For the text-containing cell, return its midpoint in (X, Y) coordinate format. 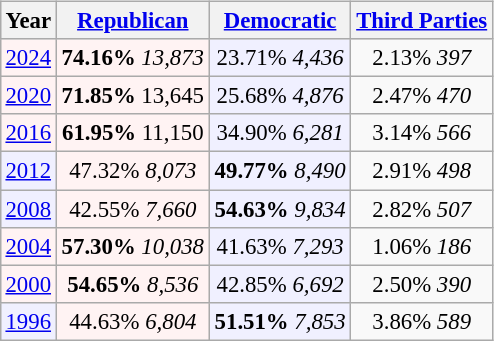
47.32% 8,073 (132, 171)
74.16% 13,873 (132, 58)
2.13% 397 (422, 58)
Third Parties (422, 21)
2024 (28, 58)
42.55% 7,660 (132, 209)
3.86% 589 (422, 321)
Democratic (280, 21)
57.30% 10,038 (132, 246)
Year (28, 21)
3.14% 566 (422, 133)
Republican (132, 21)
51.51% 7,853 (280, 321)
34.90% 6,281 (280, 133)
25.68% 4,876 (280, 96)
71.85% 13,645 (132, 96)
42.85% 6,692 (280, 284)
2004 (28, 246)
1.06% 186 (422, 246)
2000 (28, 284)
2.91% 498 (422, 171)
49.77% 8,490 (280, 171)
2.47% 470 (422, 96)
44.63% 6,804 (132, 321)
54.63% 9,834 (280, 209)
23.71% 4,436 (280, 58)
2008 (28, 209)
41.63% 7,293 (280, 246)
2020 (28, 96)
54.65% 8,536 (132, 284)
2.82% 507 (422, 209)
2016 (28, 133)
61.95% 11,150 (132, 133)
2012 (28, 171)
2.50% 390 (422, 284)
1996 (28, 321)
